Output the (X, Y) coordinate of the center of the cell containing the given text.  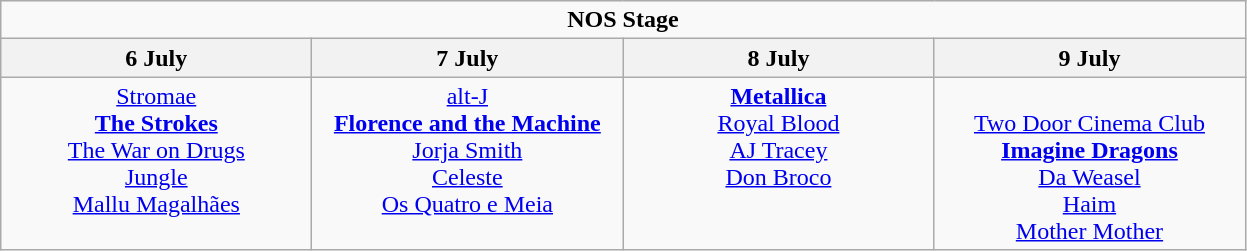
8 July (778, 58)
MetallicaRoyal BloodAJ TraceyDon Broco (778, 164)
7 July (468, 58)
alt-JFlorence and the MachineJorja SmithCelesteOs Quatro e Meia (468, 164)
6 July (156, 58)
StromaeThe StrokesThe War on DrugsJungleMallu Magalhães (156, 164)
9 July (1090, 58)
Two Door Cinema ClubImagine DragonsDa WeaselHaimMother Mother (1090, 164)
NOS Stage (623, 20)
